Search for the cell housing the specified text and yield its (x, y) center coordinate. 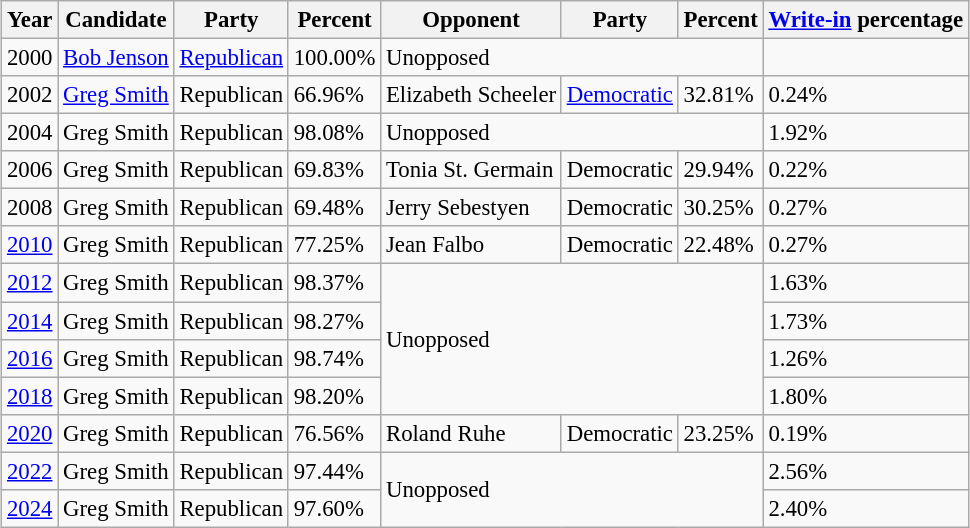
98.37% (334, 283)
2020 (30, 433)
97.60% (334, 508)
0.22% (866, 170)
2.56% (866, 471)
2024 (30, 508)
2.40% (866, 508)
0.24% (866, 95)
98.27% (334, 321)
2010 (30, 245)
98.08% (334, 133)
1.26% (866, 358)
Bob Jenson (116, 57)
1.73% (866, 321)
76.56% (334, 433)
Elizabeth Scheeler (472, 95)
2018 (30, 396)
Jerry Sebestyen (472, 208)
1.80% (866, 396)
32.81% (720, 95)
2004 (30, 133)
2022 (30, 471)
Write-in percentage (866, 20)
98.20% (334, 396)
1.92% (866, 133)
2014 (30, 321)
2006 (30, 170)
2012 (30, 283)
Jean Falbo (472, 245)
2008 (30, 208)
66.96% (334, 95)
100.00% (334, 57)
Opponent (472, 20)
Roland Ruhe (472, 433)
30.25% (720, 208)
2002 (30, 95)
Tonia St. Germain (472, 170)
77.25% (334, 245)
29.94% (720, 170)
69.83% (334, 170)
23.25% (720, 433)
2000 (30, 57)
2016 (30, 358)
98.74% (334, 358)
Candidate (116, 20)
97.44% (334, 471)
69.48% (334, 208)
1.63% (866, 283)
22.48% (720, 245)
0.19% (866, 433)
Year (30, 20)
